For the text-containing cell, return its midpoint in (x, y) coordinate format. 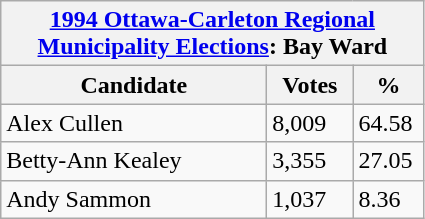
% (388, 85)
3,355 (310, 161)
Betty-Ann Kealey (134, 161)
64.58 (388, 123)
Alex Cullen (134, 123)
Candidate (134, 85)
Andy Sammon (134, 199)
Votes (310, 85)
27.05 (388, 161)
1,037 (310, 199)
8.36 (388, 199)
1994 Ottawa-Carleton Regional Municipality Elections: Bay Ward (212, 34)
8,009 (310, 123)
